Capture the cell that displays the provided text and extract its (X, Y) central coordinate. 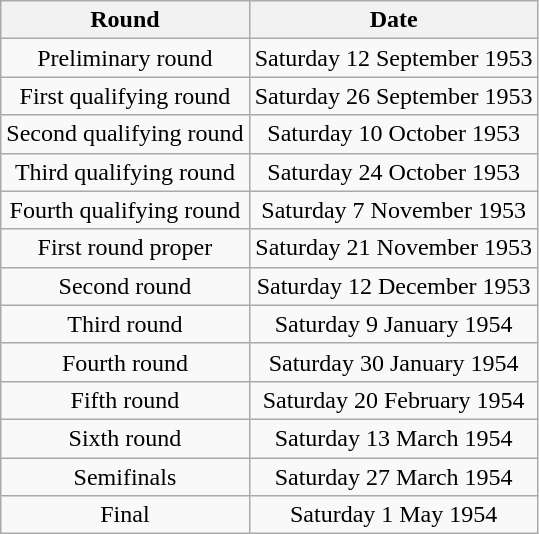
Saturday 24 October 1953 (394, 172)
Saturday 9 January 1954 (394, 324)
First round proper (125, 248)
Saturday 30 January 1954 (394, 362)
Saturday 7 November 1953 (394, 210)
Fifth round (125, 400)
Second round (125, 286)
Saturday 26 September 1953 (394, 96)
Date (394, 20)
Second qualifying round (125, 134)
Saturday 10 October 1953 (394, 134)
Fourth round (125, 362)
Semifinals (125, 477)
Round (125, 20)
First qualifying round (125, 96)
Sixth round (125, 438)
Saturday 12 September 1953 (394, 58)
Preliminary round (125, 58)
Final (125, 515)
Saturday 13 March 1954 (394, 438)
Saturday 21 November 1953 (394, 248)
Saturday 12 December 1953 (394, 286)
Saturday 27 March 1954 (394, 477)
Third qualifying round (125, 172)
Saturday 1 May 1954 (394, 515)
Saturday 20 February 1954 (394, 400)
Third round (125, 324)
Fourth qualifying round (125, 210)
